Output the [x, y] coordinate of the center of the cell containing the given text.  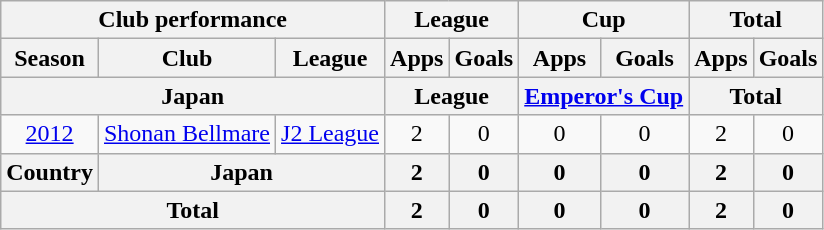
Cup [604, 20]
Country [50, 172]
Emperor's Cup [604, 96]
Season [50, 58]
2012 [50, 134]
Club performance [193, 20]
Club [186, 58]
J2 League [330, 134]
Shonan Bellmare [186, 134]
